Provide the [X, Y] coordinate of the cell's center where the given text is located.  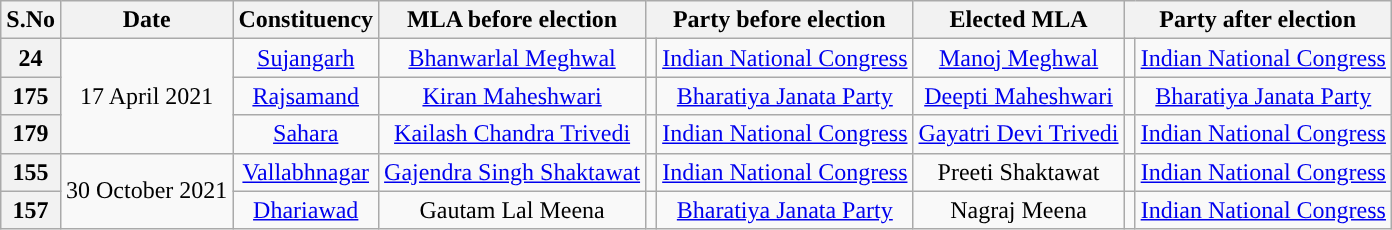
157 [31, 210]
Constituency [306, 20]
Gautam Lal Meena [512, 210]
Kiran Maheshwari [512, 96]
Bhanwarlal Meghwal [512, 58]
Deepti Maheshwari [1018, 96]
179 [31, 134]
Date [146, 20]
Preeti Shaktawat [1018, 172]
Vallabhnagar [306, 172]
175 [31, 96]
Elected MLA [1018, 20]
Dhariawad [306, 210]
30 October 2021 [146, 191]
MLA before election [512, 20]
Rajsamand [306, 96]
Gayatri Devi Trivedi [1018, 134]
Nagraj Meena [1018, 210]
Party after election [1258, 20]
24 [31, 58]
Manoj Meghwal [1018, 58]
S.No [31, 20]
Gajendra Singh Shaktawat [512, 172]
Sahara [306, 134]
Party before election [780, 20]
Sujangarh [306, 58]
17 April 2021 [146, 96]
Kailash Chandra Trivedi [512, 134]
155 [31, 172]
